Identify which cell holds the provided text, then report its [x, y] central coordinate. 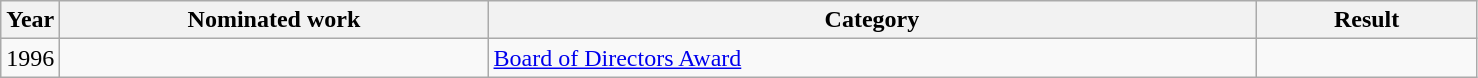
Year [30, 20]
1996 [30, 58]
Board of Directors Award [872, 58]
Nominated work [274, 20]
Category [872, 20]
Result [1366, 20]
